Pinpoint the cell where the given text exists, returning its [X, Y] midpoint coordinate. 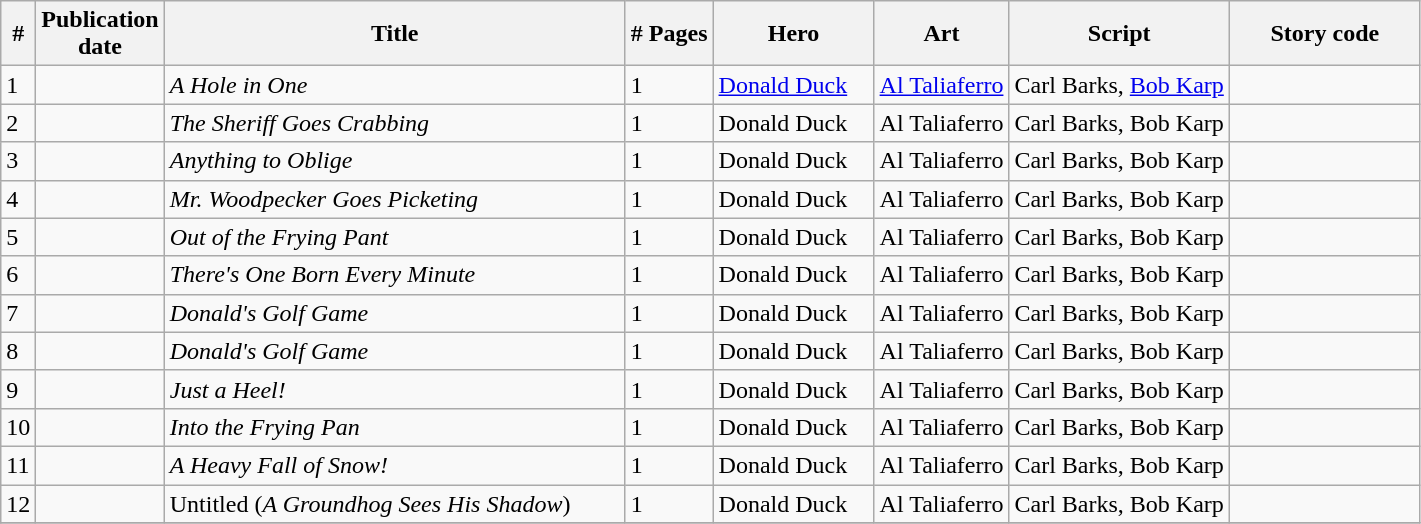
2 [18, 123]
10 [18, 427]
6 [18, 275]
Into the Frying Pan [394, 427]
12 [18, 503]
Out of the Frying Pant [394, 237]
Just a Heel! [394, 389]
Mr. Woodpecker Goes Picketing [394, 199]
There's One Born Every Minute [394, 275]
5 [18, 237]
Script [1119, 34]
# Pages [669, 34]
Anything to Oblige [394, 161]
Title [394, 34]
A Heavy Fall of Snow! [394, 465]
9 [18, 389]
Publication date [100, 34]
A Hole in One [394, 85]
7 [18, 313]
Story code [1324, 34]
Untitled (A Groundhog Sees His Shadow) [394, 503]
3 [18, 161]
The Sheriff Goes Crabbing [394, 123]
Art [942, 34]
11 [18, 465]
Hero [794, 34]
# [18, 34]
4 [18, 199]
8 [18, 351]
